Detect which cell encompasses the target text, then output its (X, Y) center coordinate. 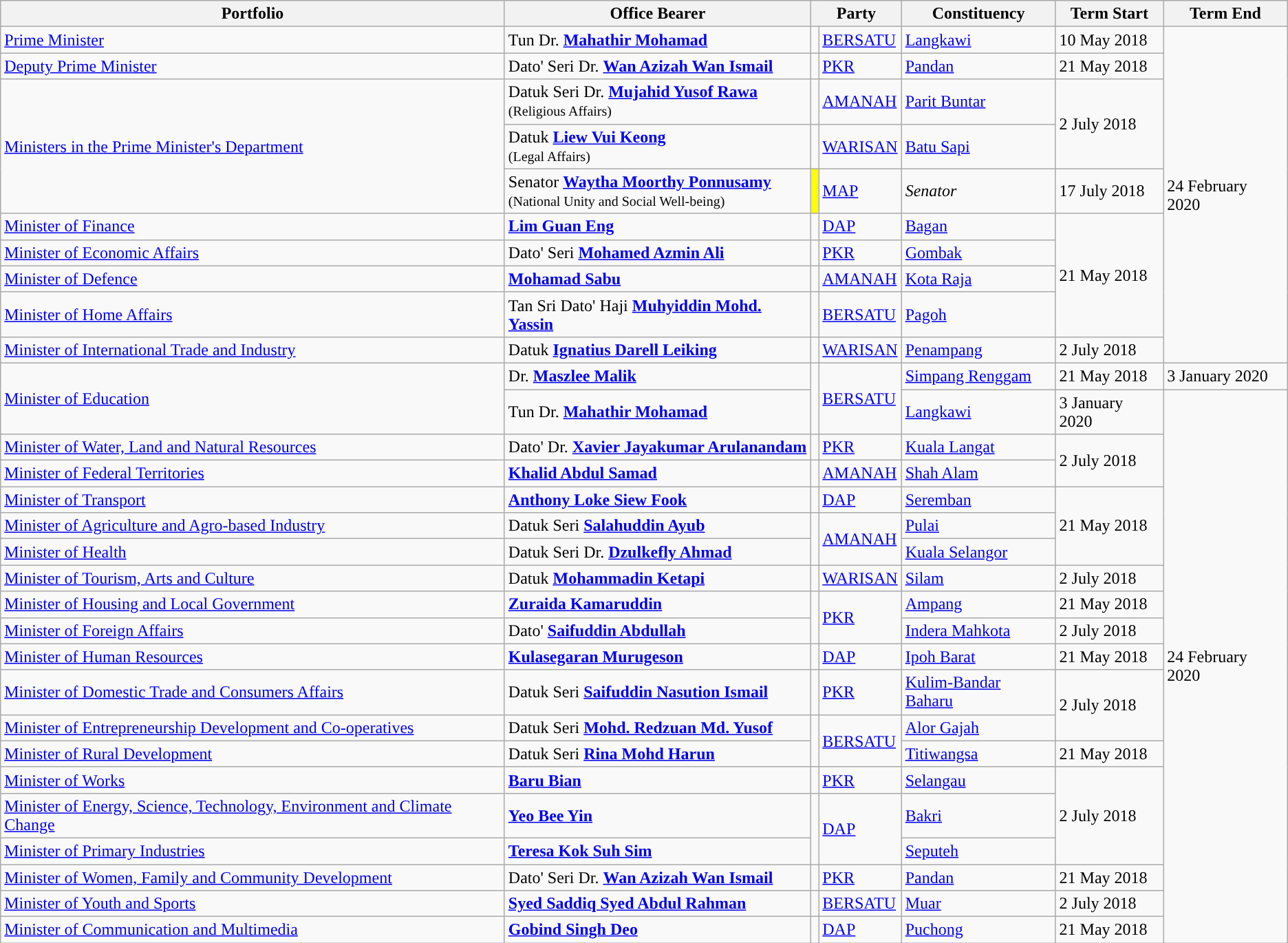
Silam (978, 578)
Minister of Agriculture and Agro-based Industry (253, 526)
Kuala Langat (978, 447)
Minister of Health (253, 552)
Term Start (1109, 14)
Minister of Rural Development (253, 754)
Penampang (978, 350)
Pulai (978, 526)
Gobind Singh Deo (658, 930)
Senator (978, 191)
Minister of Water, Land and Natural Resources (253, 447)
Minister of Entrepreneurship Development and Co-operatives (253, 728)
Minister of Defence (253, 279)
Pagoh (978, 314)
Bagan (978, 226)
Datuk Ignatius Darell Leiking (658, 350)
Parit Buntar (978, 102)
Minister of Women, Family and Community Development (253, 878)
Seremban (978, 500)
Shah Alam (978, 474)
Minister of Finance (253, 226)
Minister of Human Resources (253, 657)
Minister of Federal Territories (253, 474)
Minister of Energy, Science, Technology, Environment and Climate Change (253, 815)
Datuk Seri Salahuddin Ayub (658, 526)
Kulasegaran Murugeson (658, 657)
Portfolio (253, 14)
Datuk Liew Vui Keong (Legal Affairs) (658, 146)
Minister of Foreign Affairs (253, 631)
Zuraida Kamaruddin (658, 604)
Selangau (978, 780)
Khalid Abdul Samad (658, 474)
Teresa Kok Suh Sim (658, 851)
Deputy Prime Minister (253, 66)
Tan Sri Dato' Haji Muhyiddin Mohd. Yassin (658, 314)
Minister of Transport (253, 500)
Dr. Maszlee Malik (658, 376)
Minister of Housing and Local Government (253, 604)
Minister of Economic Affairs (253, 253)
Minister of Works (253, 780)
Ministers in the Prime Minister's Department (253, 146)
Datuk Seri Dr. Mujahid Yusof Rawa (Religious Affairs) (658, 102)
Ipoh Barat (978, 657)
Kulim-Bandar Baharu (978, 692)
Dato' Seri Mohamed Azmin Ali (658, 253)
Anthony Loke Siew Fook (658, 500)
Dato' Dr. Xavier Jayakumar Arulanandam (658, 447)
Ampang (978, 604)
Minister of Education (253, 398)
Datuk Seri Rina Mohd Harun (658, 754)
Gombak (978, 253)
Minister of Domestic Trade and Consumers Affairs (253, 692)
Batu Sapi (978, 146)
10 May 2018 (1109, 40)
Term End (1226, 14)
Prime Minister (253, 40)
Datuk Seri Mohd. Redzuan Md. Yusof (658, 728)
Minister of Youth and Sports (253, 904)
Datuk Mohammadin Ketapi (658, 578)
Alor Gajah (978, 728)
Datuk Seri Dr. Dzulkefly Ahmad (658, 552)
Seputeh (978, 851)
Constituency (978, 14)
Mohamad Sabu (658, 279)
Minister of Home Affairs (253, 314)
Party (856, 14)
Senator Waytha Moorthy Ponnusamy (National Unity and Social Well-being) (658, 191)
Office Bearer (658, 14)
Indera Mahkota (978, 631)
Minister of Primary Industries (253, 851)
Datuk Seri Saifuddin Nasution Ismail (658, 692)
Puchong (978, 930)
Muar (978, 904)
Minister of Tourism, Arts and Culture (253, 578)
Bakri (978, 815)
Titiwangsa (978, 754)
Kuala Selangor (978, 552)
17 July 2018 (1109, 191)
Baru Bian (658, 780)
Simpang Renggam (978, 376)
Lim Guan Eng (658, 226)
MAP (860, 191)
Yeo Bee Yin (658, 815)
Kota Raja (978, 279)
Minister of International Trade and Industry (253, 350)
Minister of Communication and Multimedia (253, 930)
Syed Saddiq Syed Abdul Rahman (658, 904)
Dato' Saifuddin Abdullah (658, 631)
